Capture the cell that displays the provided text and extract its (x, y) central coordinate. 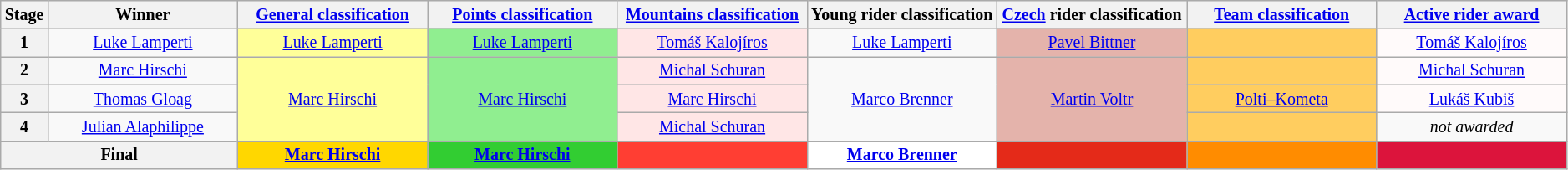
2 (25, 70)
1 (25, 44)
Lukáš Kubiš (1472, 99)
Thomas Gloag (142, 99)
Polti–Kometa (1281, 99)
Team classification (1281, 15)
Pavel Bittner (1091, 44)
Points classification (523, 15)
Julian Alaphilippe (142, 127)
4 (25, 127)
3 (25, 99)
not awarded (1472, 127)
Final (119, 154)
Active rider award (1472, 15)
Stage (25, 15)
Mountains classification (712, 15)
Winner (142, 15)
Czech rider classification (1091, 15)
General classification (332, 15)
Martin Voltr (1091, 99)
Young rider classification (902, 15)
